Return the [X, Y] coordinate for the center point of the cell that contains the specified text.  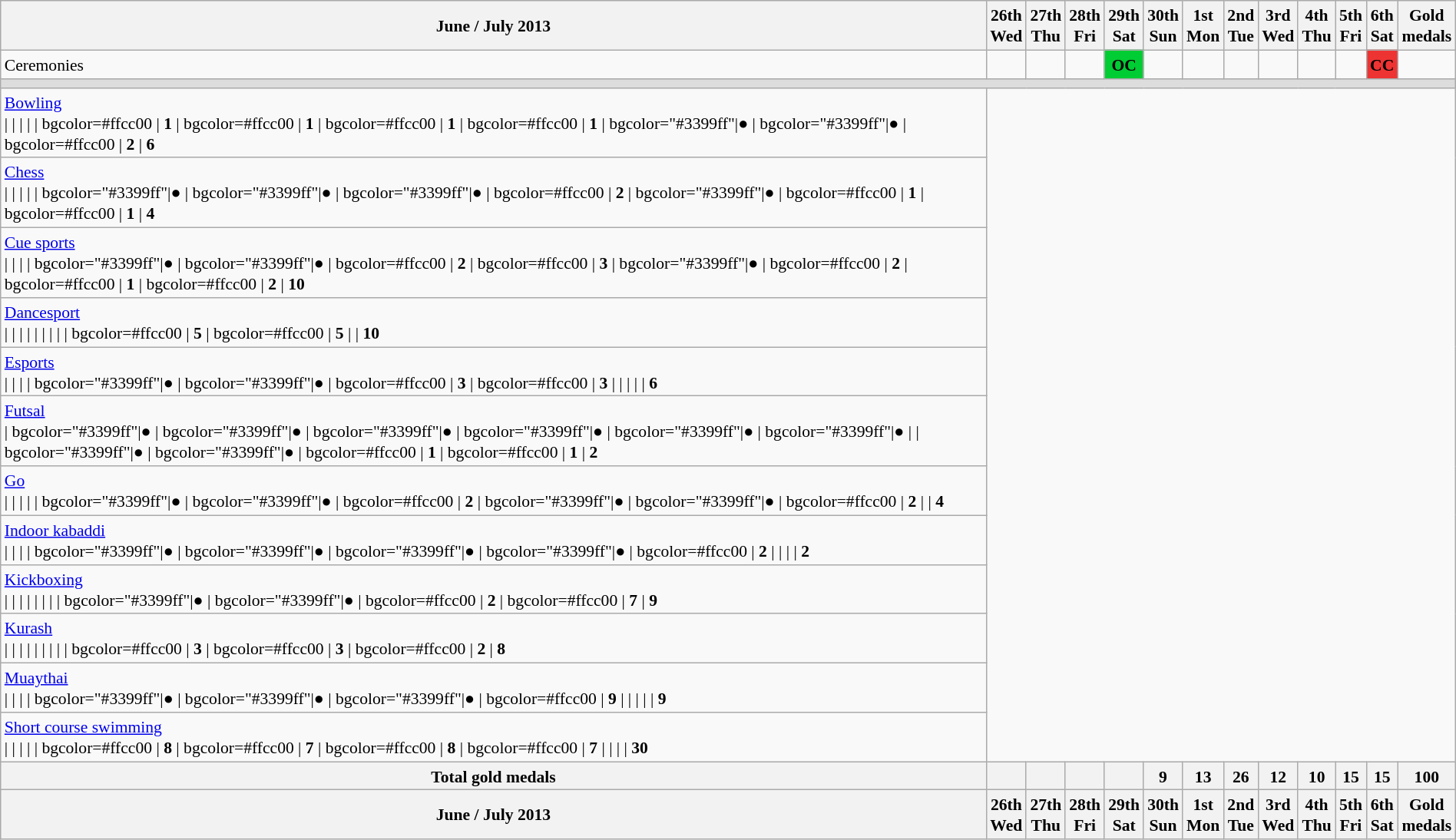
Short course swimming| | | | | bgcolor=#ffcc00 | 8 | bgcolor=#ffcc00 | 7 | bgcolor=#ffcc00 | 8 | bgcolor=#ffcc00 | 7 | | | | 30 [493, 737]
Go| | | | | bgcolor="#3399ff"|● | bgcolor="#3399ff"|● | bgcolor=#ffcc00 | 2 | bgcolor="#3399ff"|● | bgcolor="#3399ff"|● | bgcolor=#ffcc00 | 2 | | 4 [493, 491]
26 [1241, 776]
Muaythai| | | | bgcolor="#3399ff"|● | bgcolor="#3399ff"|● | bgcolor="#3399ff"|● | bgcolor=#ffcc00 | 9 | | | | | 9 [493, 687]
Dancesport| | | | | | | | | bgcolor=#ffcc00 | 5 | bgcolor=#ffcc00 | 5 | | 10 [493, 322]
Ceremonies [493, 64]
13 [1203, 776]
Kickboxing| | | | | | | | bgcolor="#3399ff"|● | bgcolor="#3399ff"|● | bgcolor=#ffcc00 | 2 | bgcolor=#ffcc00 | 7 | 9 [493, 589]
100 [1427, 776]
CC [1382, 64]
Indoor kabaddi| | | | bgcolor="#3399ff"|● | bgcolor="#3399ff"|● | bgcolor="#3399ff"|● | bgcolor="#3399ff"|● | bgcolor=#ffcc00 | 2 | | | | 2 [493, 540]
Kurash| | | | | | | | | bgcolor=#ffcc00 | 3 | bgcolor=#ffcc00 | 3 | bgcolor=#ffcc00 | 2 | 8 [493, 638]
9 [1163, 776]
OC [1124, 64]
Esports| | | | bgcolor="#3399ff"|● | bgcolor="#3399ff"|● | bgcolor=#ffcc00 | 3 | bgcolor=#ffcc00 | 3 | | | | | 6 [493, 372]
12 [1278, 776]
Total gold medals [493, 776]
10 [1316, 776]
